Return (x, y) of the center of cell containing provided text 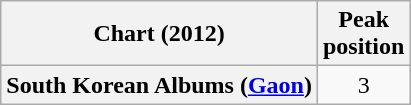
South Korean Albums (Gaon) (160, 85)
Peakposition (363, 34)
Chart (2012) (160, 34)
3 (363, 85)
